Find where the given text appears and provide that cell's center as [x, y] coordinate. 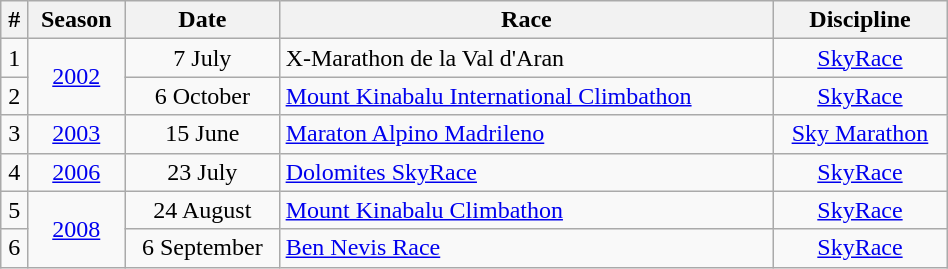
Date [203, 20]
Sky Marathon [860, 134]
Mount Kinabalu International Climbathon [526, 96]
2002 [76, 77]
6 October [203, 96]
2008 [76, 229]
Season [76, 20]
3 [14, 134]
6 [14, 248]
Mount Kinabalu Climbathon [526, 210]
Ben Nevis Race [526, 248]
2006 [76, 172]
Dolomites SkyRace [526, 172]
7 July [203, 58]
Discipline [860, 20]
23 July [203, 172]
15 June [203, 134]
24 August [203, 210]
Maraton Alpino Madrileno [526, 134]
6 September [203, 248]
1 [14, 58]
X-Marathon de la Val d'Aran [526, 58]
Race [526, 20]
2 [14, 96]
4 [14, 172]
# [14, 20]
5 [14, 210]
2003 [76, 134]
